Detect which cell encompasses the target text, then output its [X, Y] center coordinate. 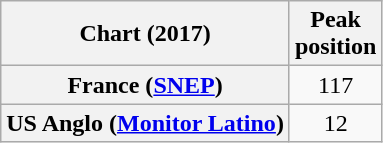
12 [335, 123]
US Anglo (Monitor Latino) [146, 123]
France (SNEP) [146, 85]
Chart (2017) [146, 34]
117 [335, 85]
Peak position [335, 34]
